Pinpoint the cell where the given text exists, returning its [X, Y] midpoint coordinate. 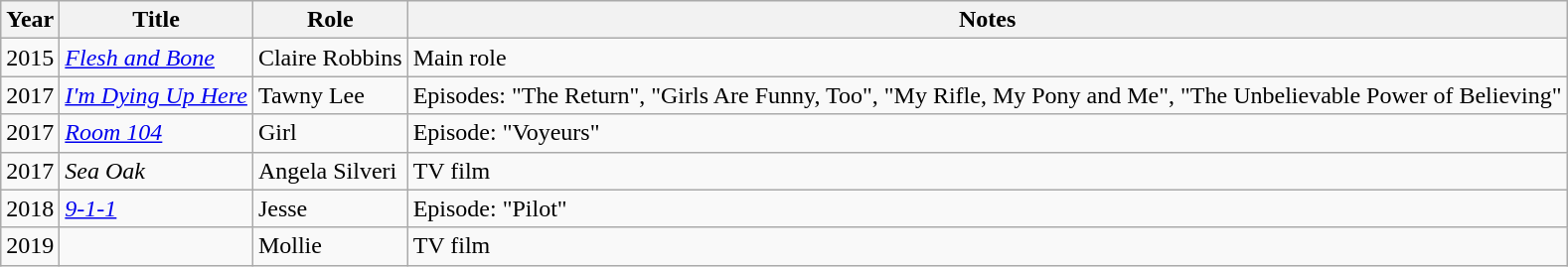
I'm Dying Up Here [157, 95]
Room 104 [157, 133]
Year [30, 20]
Girl [330, 133]
Mollie [330, 246]
Sea Oak [157, 171]
Flesh and Bone [157, 58]
Title [157, 20]
2019 [30, 246]
Episode: "Pilot" [988, 208]
Claire Robbins [330, 58]
Role [330, 20]
Jesse [330, 208]
2015 [30, 58]
2018 [30, 208]
Episodes: "The Return", "Girls Are Funny, Too", "My Rifle, My Pony and Me", "The Unbelievable Power of Believing" [988, 95]
Notes [988, 20]
9-1-1 [157, 208]
Tawny Lee [330, 95]
Episode: "Voyeurs" [988, 133]
Angela Silveri [330, 171]
Main role [988, 58]
